Capture the cell that displays the provided text and extract its (X, Y) central coordinate. 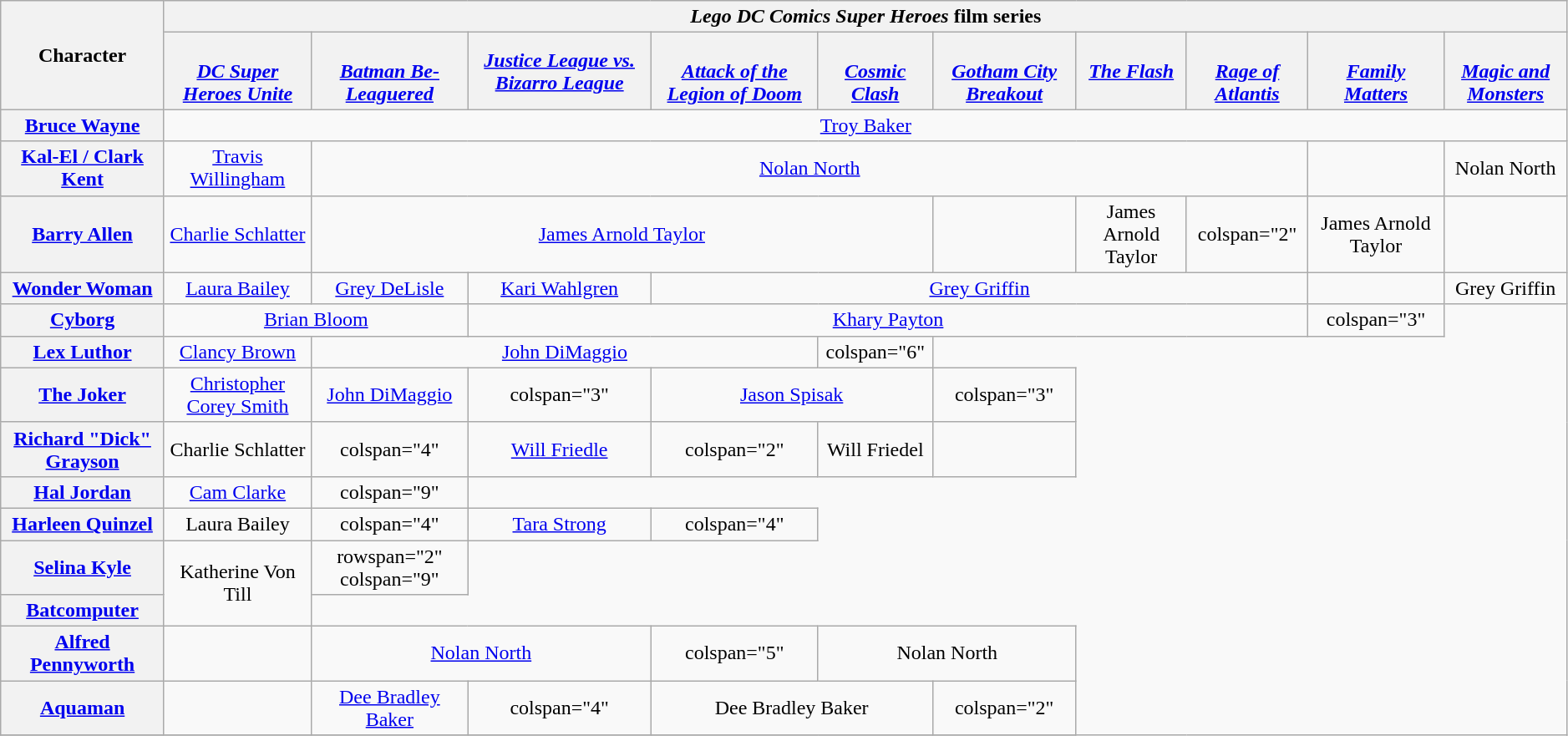
DC Super Heroes Unite (237, 71)
Jason Spisak (792, 394)
Grey DeLisle (390, 288)
Bruce Wayne (83, 125)
Character (83, 55)
Magic and Monsters (1505, 71)
Lego DC Comics Super Heroes film series (865, 17)
Cosmic Clash (875, 71)
Aquaman (83, 708)
colspan="5" (734, 653)
Kari Wahlgren (560, 288)
Christopher Corey Smith (237, 394)
Family Matters (1376, 71)
Katherine Von Till (237, 583)
Alfred Pennyworth (83, 653)
Hal Jordan (83, 492)
Khary Payton (888, 320)
rowspan="2" colspan="9" (390, 566)
Clancy Brown (237, 352)
Batman Be-Leaguered (390, 71)
colspan="6" (875, 352)
Troy Baker (865, 125)
The Joker (83, 394)
Selina Kyle (83, 566)
Brian Bloom (316, 320)
Richard "Dick" Grayson (83, 449)
Rage of Atlantis (1247, 71)
colspan="9" (390, 492)
Lex Luthor (83, 352)
Batcomputer (83, 611)
Tara Strong (560, 524)
Wonder Woman (83, 288)
Will Friedel (875, 449)
Travis Willingham (237, 169)
Harleen Quinzel (83, 524)
Barry Allen (83, 234)
Attack of the Legion of Doom (734, 71)
Justice League vs. Bizarro League (560, 71)
The Flash (1131, 71)
Cyborg (83, 320)
Will Friedle (560, 449)
Gotham City Breakout (1004, 71)
Cam Clarke (237, 492)
Kal-El / Clark Kent (83, 169)
